Identify which cell holds the provided text, then report its [X, Y] central coordinate. 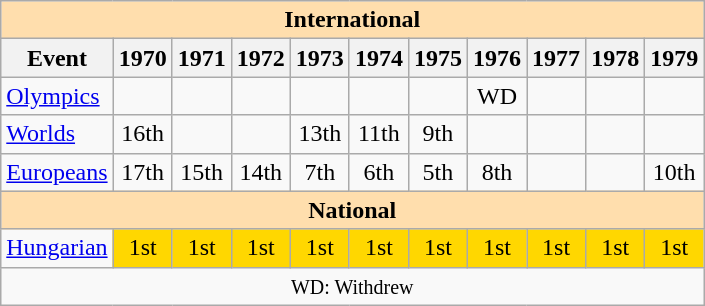
1970 [142, 58]
National [352, 210]
Olympics [57, 96]
1979 [674, 58]
1972 [260, 58]
13th [320, 134]
1977 [556, 58]
Worlds [57, 134]
16th [142, 134]
5th [438, 172]
1976 [496, 58]
1971 [202, 58]
8th [496, 172]
6th [378, 172]
Event [57, 58]
Europeans [57, 172]
Hungarian [57, 248]
14th [260, 172]
17th [142, 172]
9th [438, 134]
7th [320, 172]
1974 [378, 58]
1975 [438, 58]
15th [202, 172]
1978 [616, 58]
WD: Withdrew [352, 286]
11th [378, 134]
International [352, 20]
1973 [320, 58]
10th [674, 172]
WD [496, 96]
